Locate the cell with the specified text and output its (x, y) center coordinate. 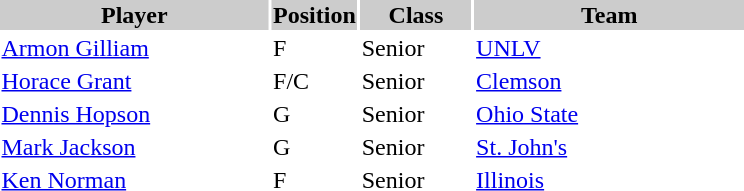
Horace Grant (134, 81)
St. John's (610, 147)
Team (610, 15)
Mark Jackson (134, 147)
Armon Gilliam (134, 48)
Ohio State (610, 114)
Player (134, 15)
Clemson (610, 81)
Class (416, 15)
F/C (315, 81)
Dennis Hopson (134, 114)
F (315, 48)
UNLV (610, 48)
Position (315, 15)
